Scan for the cell matching the given text and deliver its (x, y) coordinate at center. 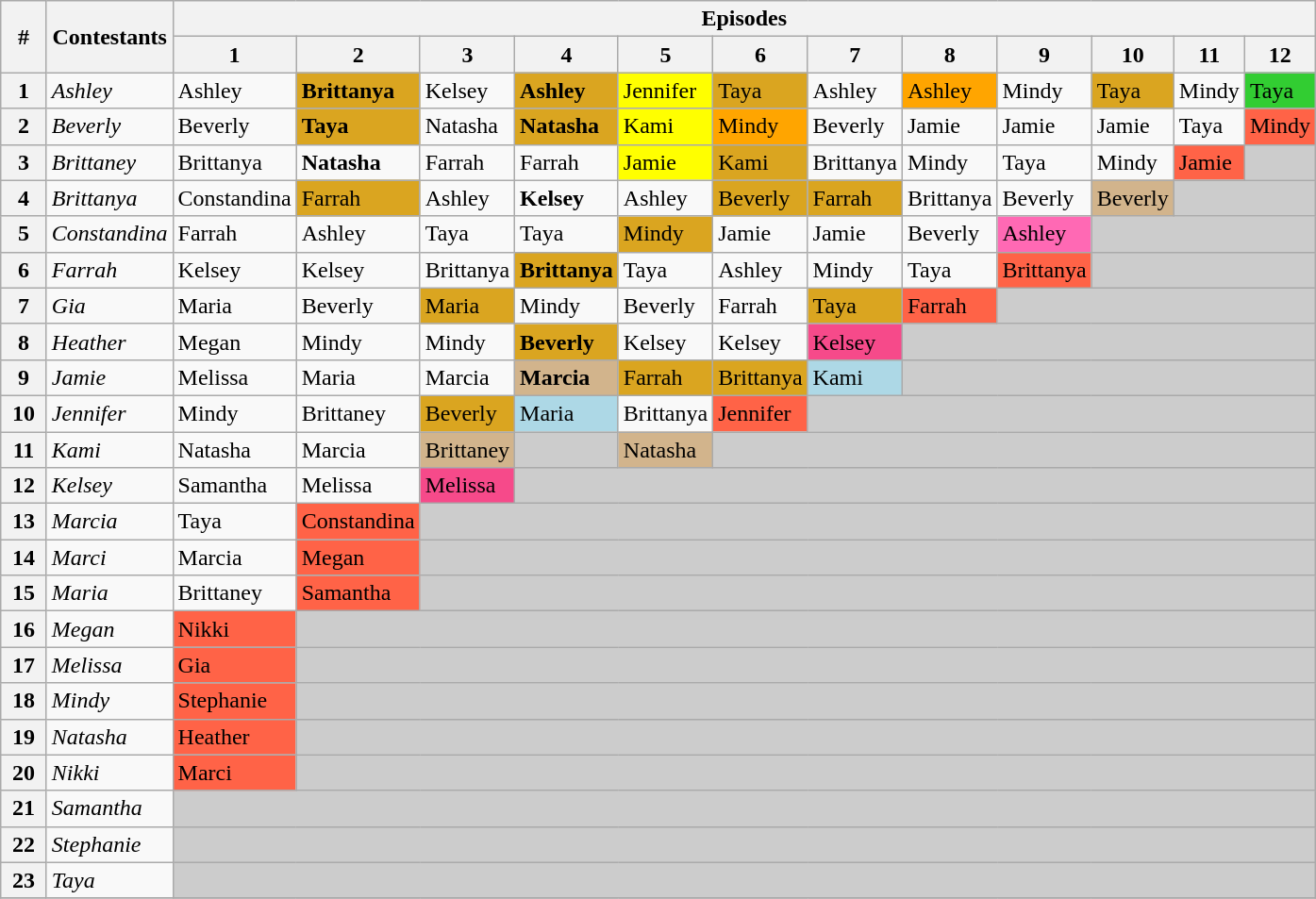
16 (25, 629)
13 (25, 522)
Episodes (743, 19)
20 (25, 773)
23 (25, 880)
22 (25, 844)
18 (25, 701)
21 (25, 808)
# (25, 37)
14 (25, 558)
17 (25, 665)
15 (25, 593)
19 (25, 737)
Contestants (109, 37)
